Capture the cell that displays the provided text and extract its [X, Y] central coordinate. 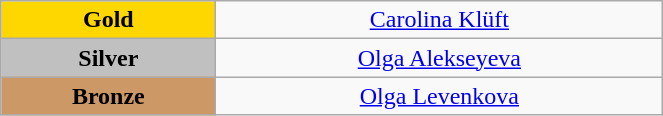
Carolina Klüft [440, 20]
Olga Alekseyeva [440, 58]
Olga Levenkova [440, 96]
Gold [108, 20]
Silver [108, 58]
Bronze [108, 96]
